Capture the cell that displays the provided text and extract its (X, Y) central coordinate. 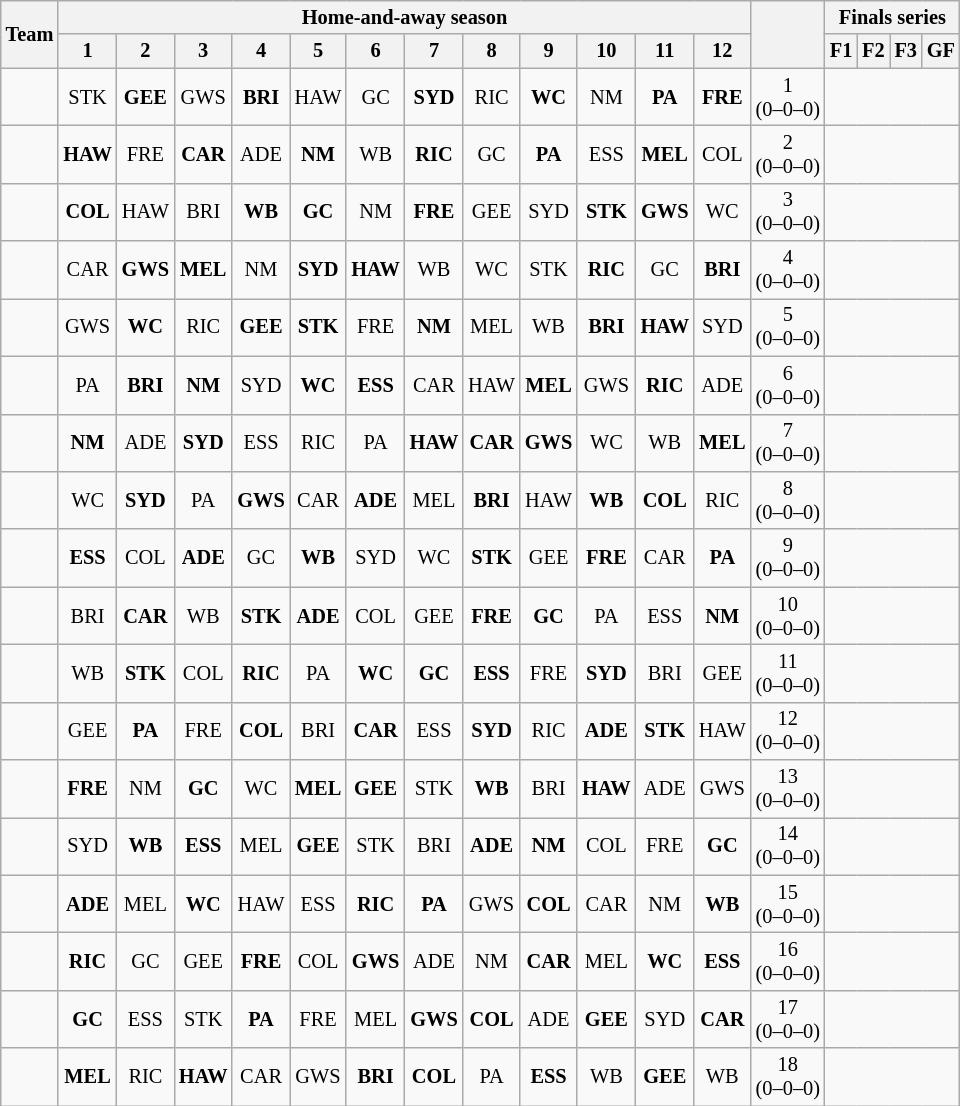
10 (606, 51)
F2 (873, 51)
F1 (841, 51)
11 (665, 51)
17(0–0–0) (788, 1019)
5(0–0–0) (788, 327)
12 (722, 51)
1(0–0–0) (788, 97)
13(0–0–0) (788, 789)
9(0–0–0) (788, 558)
5 (318, 51)
10(0–0–0) (788, 616)
11(0–0–0) (788, 673)
GF (941, 51)
Team (30, 34)
Finals series (892, 17)
4 (260, 51)
9 (548, 51)
7 (434, 51)
6(0–0–0) (788, 385)
15(0–0–0) (788, 904)
8 (492, 51)
4(0–0–0) (788, 270)
16(0–0–0) (788, 961)
3 (203, 51)
8(0–0–0) (788, 500)
2 (146, 51)
6 (375, 51)
18(0–0–0) (788, 1077)
7(0–0–0) (788, 443)
F3 (906, 51)
2(0–0–0) (788, 154)
14(0–0–0) (788, 846)
Home-and-away season (404, 17)
3(0–0–0) (788, 212)
12(0–0–0) (788, 731)
1 (87, 51)
